For the text-containing cell, return its midpoint in (x, y) coordinate format. 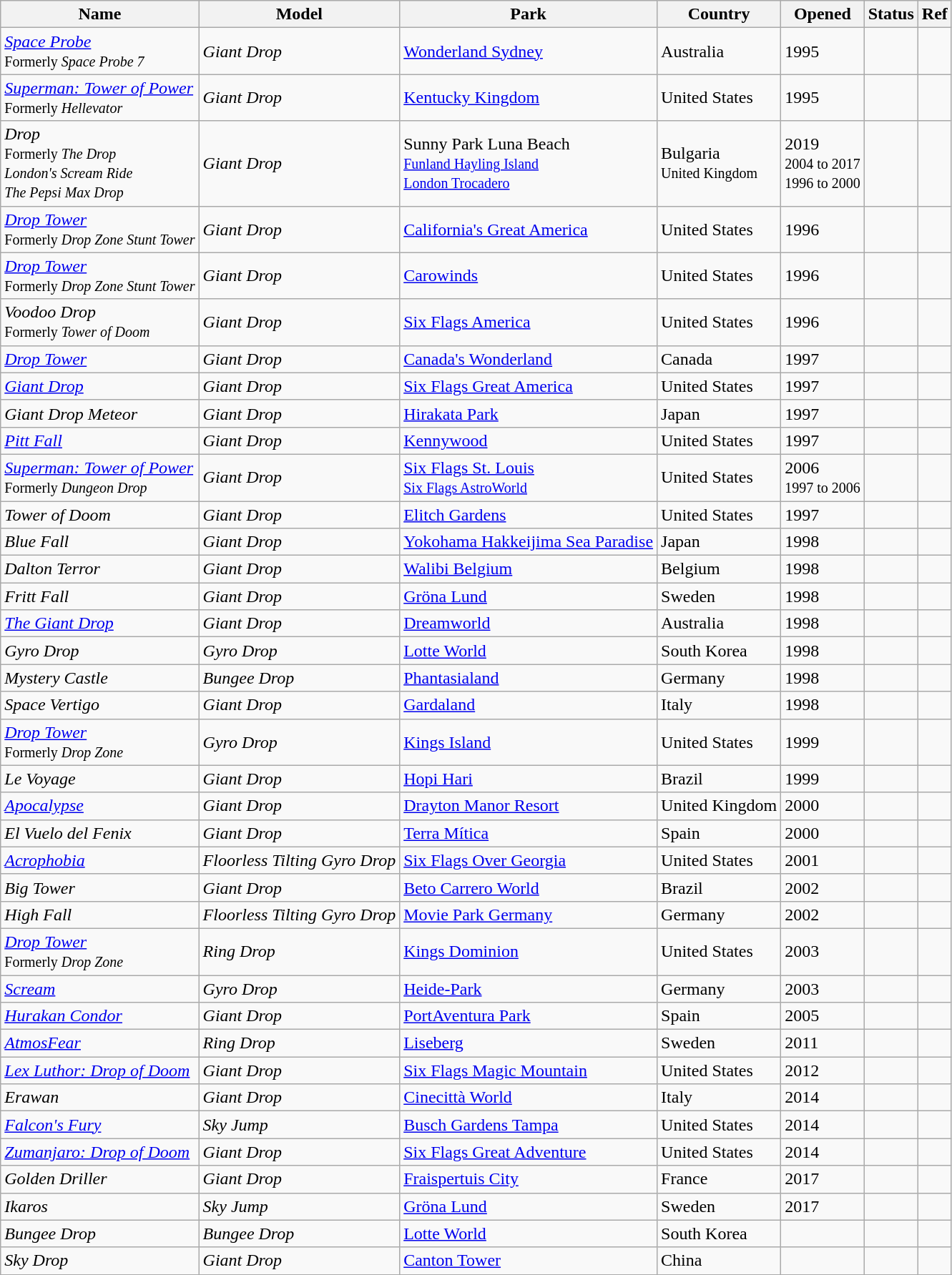
Zumanjaro: Drop of Doom (100, 1152)
Park (529, 14)
Heide-Park (529, 989)
Phantasialand (529, 678)
Kings Island (529, 742)
Big Tower (100, 887)
Gardaland (529, 705)
Scream (100, 989)
Elitch Gardens (529, 514)
2001 (823, 860)
Fritt Fall (100, 596)
Golden Driller (100, 1179)
Canada's Wonderland (529, 359)
Ref (934, 14)
2012 (823, 1070)
Six Flags St. LouisSix Flags AstroWorld (529, 478)
Acrophobia (100, 860)
Cinecittà World (529, 1098)
2011 (823, 1043)
Name (100, 14)
Six Flags Great Adventure (529, 1152)
Voodoo DropFormerly Tower of Doom (100, 322)
Kings Dominion (529, 951)
Superman: Tower of PowerFormerly Dungeon Drop (100, 478)
Drop Tower (100, 359)
Kennywood (529, 440)
Movie Park Germany (529, 915)
Apocalypse (100, 806)
Country (720, 14)
AtmosFear (100, 1043)
Superman: Tower of PowerFormerly Hellevator (100, 97)
California's Great America (529, 229)
China (720, 1261)
20061997 to 2006 (823, 478)
Ikaros (100, 1206)
Pitt Fall (100, 440)
Sky Drop (100, 1261)
Wonderland Sydney (529, 51)
Blue Fall (100, 542)
Six Flags America (529, 322)
Liseberg (529, 1043)
Falcon's Fury (100, 1125)
Kentucky Kingdom (529, 97)
Model (299, 14)
Status (891, 14)
Six Flags Over Georgia (529, 860)
Mystery Castle (100, 678)
Six Flags Magic Mountain (529, 1070)
Canton Tower (529, 1261)
Hurakan Condor (100, 1016)
Hopi Hari (529, 779)
Drayton Manor Resort (529, 806)
Dreamworld (529, 624)
Tower of Doom (100, 514)
Giant Drop Meteor (100, 413)
France (720, 1179)
Terra Mítica (529, 833)
Bulgaria United Kingdom (720, 163)
Beto Carrero World (529, 887)
DropFormerly The DropLondon's Scream RideThe Pepsi Max Drop (100, 163)
Walibi Belgium (529, 569)
Yokohama Hakkeijima Sea Paradise (529, 542)
Busch Gardens Tampa (529, 1125)
2005 (823, 1016)
Carowinds (529, 276)
Space Vertigo (100, 705)
Lex Luthor: Drop of Doom (100, 1070)
Six Flags Great America (529, 386)
The Giant Drop (100, 624)
Canada (720, 359)
El Vuelo del Fenix (100, 833)
Hirakata Park (529, 413)
PortAventura Park (529, 1016)
Space ProbeFormerly Space Probe 7 (100, 51)
Le Voyage (100, 779)
Dalton Terror (100, 569)
United Kingdom (720, 806)
Fraispertuis City (529, 1179)
Erawan (100, 1098)
High Fall (100, 915)
Sunny Park Luna BeachFunland Hayling IslandLondon Trocadero (529, 163)
20192004 to 20171996 to 2000 (823, 163)
Belgium (720, 569)
Opened (823, 14)
